Determine the (X, Y) coordinate at the center of the cell enclosing the given text.  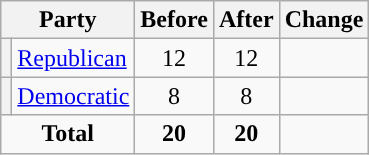
Change (324, 20)
Party (68, 20)
After (246, 20)
Democratic (74, 96)
Before (174, 20)
Republican (74, 58)
Total (68, 134)
